Search for the cell housing the specified text and yield its [X, Y] center coordinate. 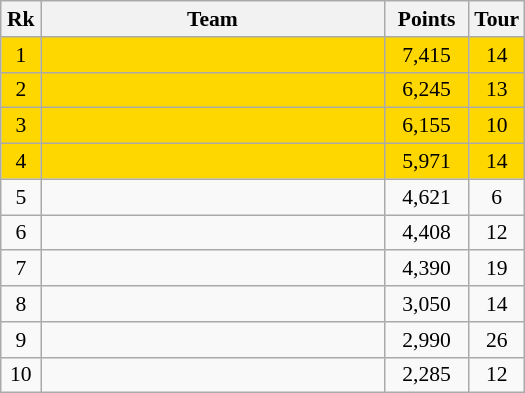
5 [21, 197]
4,621 [426, 197]
3 [21, 126]
2,285 [426, 375]
Points [426, 19]
26 [496, 340]
7,415 [426, 55]
2,990 [426, 340]
6,155 [426, 126]
4,408 [426, 233]
4,390 [426, 269]
7 [21, 269]
2 [21, 90]
Rk [21, 19]
13 [496, 90]
8 [21, 304]
4 [21, 162]
Team [212, 19]
3,050 [426, 304]
5,971 [426, 162]
Tour [496, 19]
6,245 [426, 90]
19 [496, 269]
1 [21, 55]
9 [21, 340]
